Return the (X, Y) coordinate for the center point of the cell that contains the specified text.  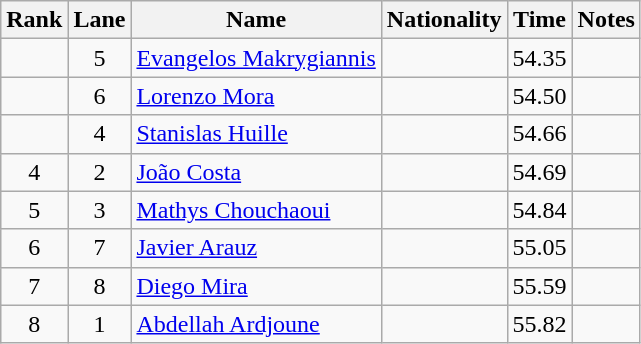
55.59 (540, 286)
1 (100, 324)
Time (540, 20)
54.66 (540, 134)
55.05 (540, 248)
54.69 (540, 172)
Rank (34, 20)
55.82 (540, 324)
Javier Arauz (256, 248)
Evangelos Makrygiannis (256, 58)
Lane (100, 20)
Diego Mira (256, 286)
Mathys Chouchaoui (256, 210)
Nationality (444, 20)
2 (100, 172)
54.50 (540, 96)
Abdellah Ardjoune (256, 324)
3 (100, 210)
Name (256, 20)
João Costa (256, 172)
Lorenzo Mora (256, 96)
Notes (606, 20)
54.84 (540, 210)
Stanislas Huille (256, 134)
54.35 (540, 58)
